From the cell containing the given text, extract its center point as (X, Y) coordinate. 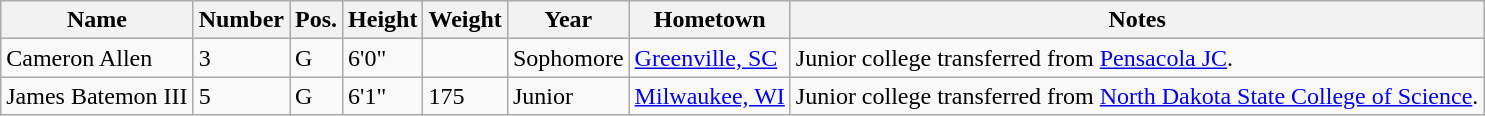
3 (241, 58)
Junior college transferred from North Dakota State College of Science. (1137, 96)
Milwaukee, WI (710, 96)
Pos. (316, 20)
Weight (465, 20)
Year (568, 20)
6'0" (383, 58)
175 (465, 96)
5 (241, 96)
Name (97, 20)
6'1" (383, 96)
Sophomore (568, 58)
James Batemon III (97, 96)
Number (241, 20)
Junior college transferred from Pensacola JC. (1137, 58)
Height (383, 20)
Junior (568, 96)
Greenville, SC (710, 58)
Hometown (710, 20)
Notes (1137, 20)
Cameron Allen (97, 58)
